Detect which cell encompasses the target text, then output its [x, y] center coordinate. 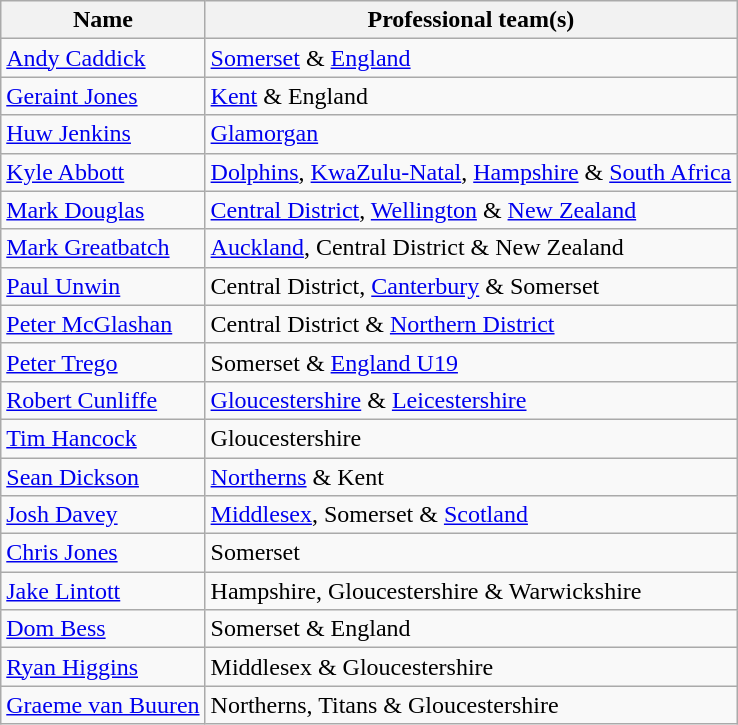
Northerns & Kent [471, 477]
Professional team(s) [471, 20]
Jake Lintott [103, 591]
Middlesex, Somerset & Scotland [471, 515]
Auckland, Central District & New Zealand [471, 248]
Mark Greatbatch [103, 248]
Gloucestershire [471, 438]
Sean Dickson [103, 477]
Graeme van Buuren [103, 705]
Dolphins, KwaZulu-Natal, Hampshire & South Africa [471, 172]
Mark Douglas [103, 210]
Central District, Canterbury & Somerset [471, 286]
Paul Unwin [103, 286]
Chris Jones [103, 553]
Somerset [471, 553]
Northerns, Titans & Gloucestershire [471, 705]
Somerset & England U19 [471, 362]
Huw Jenkins [103, 134]
Kyle Abbott [103, 172]
Andy Caddick [103, 58]
Peter McGlashan [103, 324]
Hampshire, Gloucestershire & Warwickshire [471, 591]
Tim Hancock [103, 438]
Peter Trego [103, 362]
Josh Davey [103, 515]
Gloucestershire & Leicestershire [471, 400]
Robert Cunliffe [103, 400]
Ryan Higgins [103, 667]
Geraint Jones [103, 96]
Middlesex & Gloucestershire [471, 667]
Central District, Wellington & New Zealand [471, 210]
Name [103, 20]
Dom Bess [103, 629]
Kent & England [471, 96]
Glamorgan [471, 134]
Central District & Northern District [471, 324]
